Locate the cell with the specified text and output its [x, y] center coordinate. 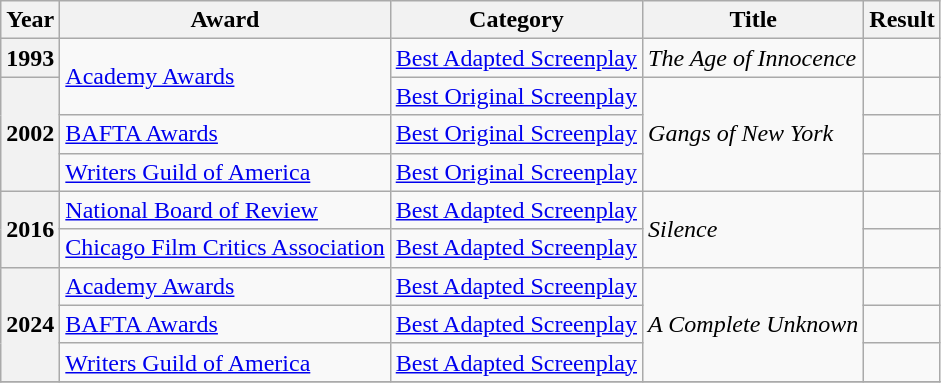
2024 [30, 324]
Gangs of New York [754, 134]
A Complete Unknown [754, 324]
Result [902, 20]
1993 [30, 58]
Title [754, 20]
The Age of Innocence [754, 58]
2016 [30, 229]
National Board of Review [225, 210]
Year [30, 20]
Award [225, 20]
2002 [30, 134]
Silence [754, 229]
Category [516, 20]
Chicago Film Critics Association [225, 248]
